Provide the (x, y) coordinate of the cell's center where the given text is located.  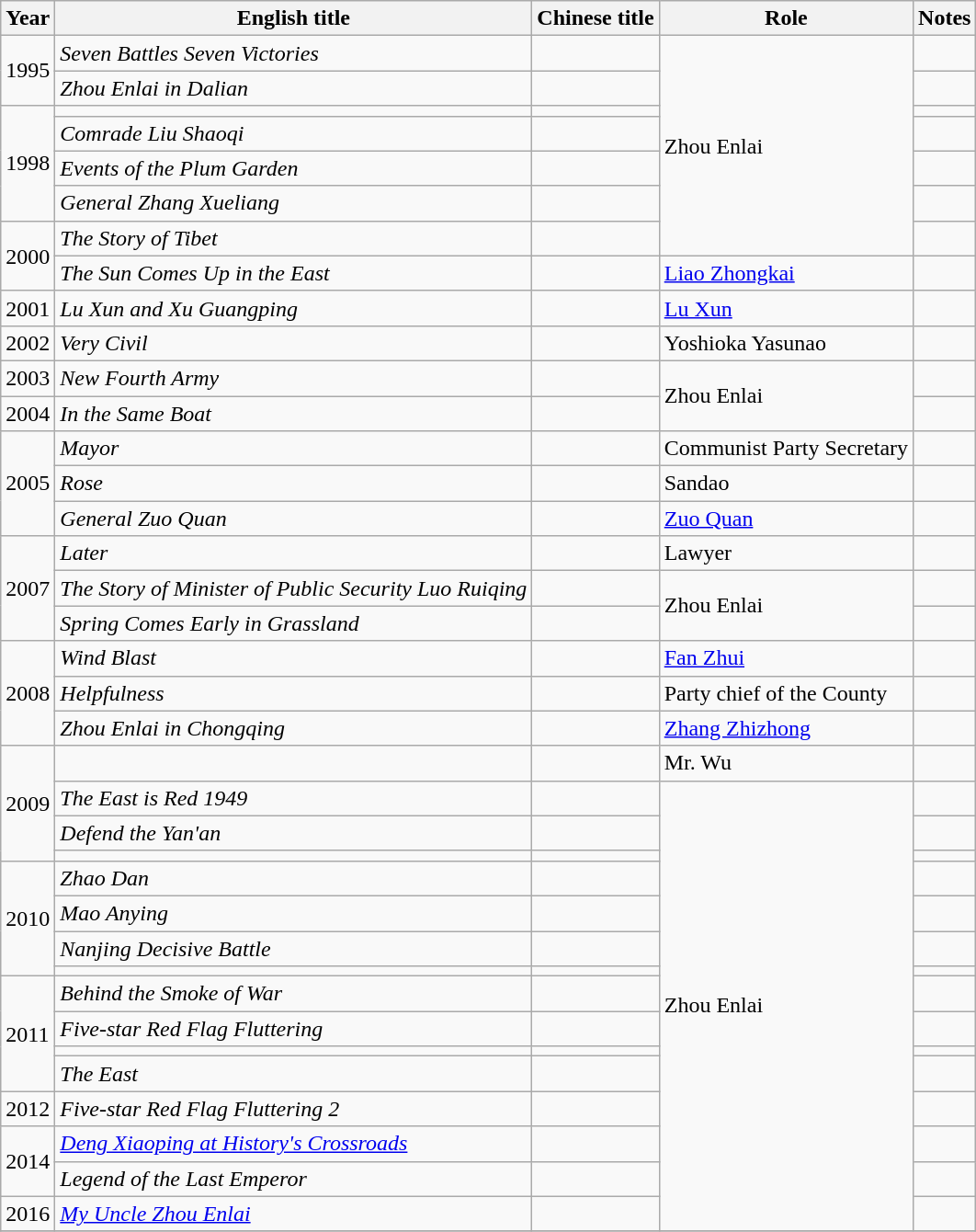
Year (28, 18)
Legend of the Last Emperor (294, 1179)
Five-star Red Flag Fluttering (294, 1029)
Communist Party Secretary (786, 449)
2012 (28, 1109)
Lu Xun (786, 308)
2014 (28, 1161)
Mao Anying (294, 913)
Party chief of the County (786, 693)
Defend the Yan'an (294, 833)
2008 (28, 693)
Zhou Enlai in Dalian (294, 88)
New Fourth Army (294, 378)
Zhou Enlai in Chongqing (294, 728)
Nanjing Decisive Battle (294, 948)
Fan Zhui (786, 658)
Rose (294, 484)
Zuo Quan (786, 519)
Mayor (294, 449)
General Zuo Quan (294, 519)
Lawyer (786, 553)
1998 (28, 164)
Notes (945, 18)
General Zhang Xueliang (294, 203)
2000 (28, 256)
2004 (28, 413)
Seven Battles Seven Victories (294, 53)
Zhao Dan (294, 878)
English title (294, 18)
In the Same Boat (294, 413)
Events of the Plum Garden (294, 168)
2010 (28, 918)
2003 (28, 378)
Zhang Zhizhong (786, 728)
2011 (28, 1033)
2005 (28, 484)
My Uncle Zhou Enlai (294, 1214)
Yoshioka Yasunao (786, 343)
The East is Red 1949 (294, 798)
The Sun Comes Up in the East (294, 273)
The Story of Minister of Public Security Luo Ruiqing (294, 588)
The Story of Tibet (294, 238)
Helpfulness (294, 693)
Chinese title (596, 18)
2001 (28, 308)
2016 (28, 1214)
Role (786, 18)
Later (294, 553)
Wind Blast (294, 658)
Liao Zhongkai (786, 273)
1995 (28, 71)
Very Civil (294, 343)
Mr. Wu (786, 763)
The East (294, 1074)
Five-star Red Flag Fluttering 2 (294, 1109)
Sandao (786, 484)
Lu Xun and Xu Guangping (294, 308)
Spring Comes Early in Grassland (294, 623)
Behind the Smoke of War (294, 994)
2002 (28, 343)
2007 (28, 588)
Comrade Liu Shaoqi (294, 133)
2009 (28, 804)
Deng Xiaoping at History's Crossroads (294, 1144)
